Return the (X, Y) coordinate for the center point of the cell that contains the specified text.  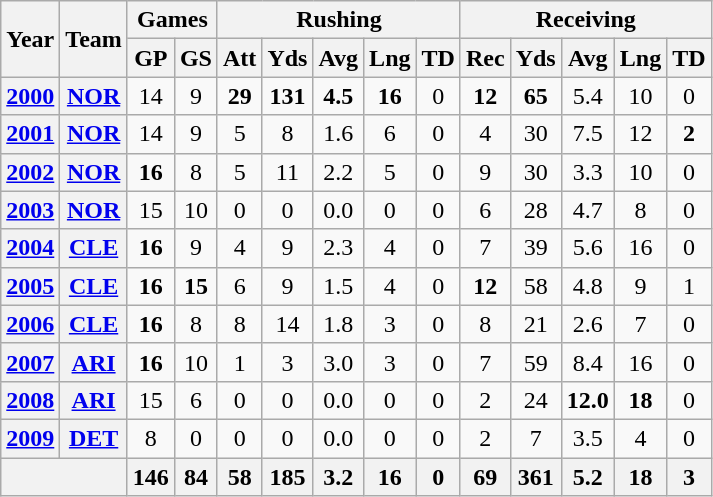
3.3 (588, 172)
Rec (485, 58)
361 (536, 477)
2009 (30, 438)
5.6 (588, 248)
11 (288, 172)
131 (288, 96)
Att (239, 58)
8.4 (588, 362)
4.5 (338, 96)
2001 (30, 134)
Games (172, 20)
2005 (30, 286)
2004 (30, 248)
Receiving (586, 20)
84 (196, 477)
69 (485, 477)
65 (536, 96)
2000 (30, 96)
24 (536, 400)
2.6 (588, 324)
2.3 (338, 248)
2007 (30, 362)
4.7 (588, 210)
2003 (30, 210)
1.8 (338, 324)
3.0 (338, 362)
5.2 (588, 477)
12.0 (588, 400)
GP (150, 58)
Team (94, 39)
146 (150, 477)
1.5 (338, 286)
2.2 (338, 172)
4.8 (588, 286)
GS (196, 58)
29 (239, 96)
59 (536, 362)
5.4 (588, 96)
DET (94, 438)
185 (288, 477)
Rushing (338, 20)
1.6 (338, 134)
7.5 (588, 134)
2006 (30, 324)
21 (536, 324)
3.2 (338, 477)
39 (536, 248)
Year (30, 39)
3.5 (588, 438)
2002 (30, 172)
28 (536, 210)
2008 (30, 400)
